Pinpoint the cell where the given text exists, returning its (x, y) midpoint coordinate. 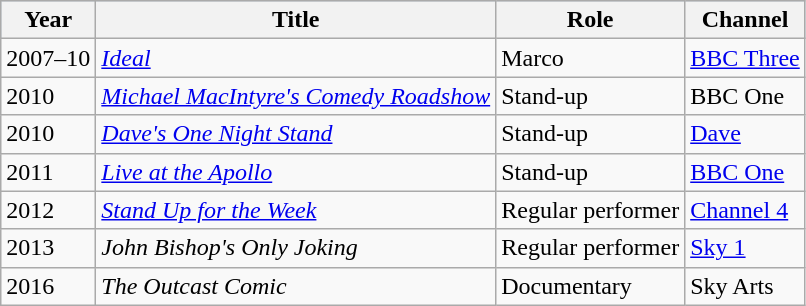
2011 (48, 172)
Dave's One Night Stand (296, 134)
Role (590, 20)
Documentary (590, 286)
Live at the Apollo (296, 172)
John Bishop's Only Joking (296, 248)
Stand Up for the Week (296, 210)
Marco (590, 58)
The Outcast Comic (296, 286)
Title (296, 20)
Channel 4 (746, 210)
Michael MacIntyre's Comedy Roadshow (296, 96)
2013 (48, 248)
Ideal (296, 58)
Dave (746, 134)
2016 (48, 286)
Sky 1 (746, 248)
Channel (746, 20)
2007–10 (48, 58)
BBC Three (746, 58)
2012 (48, 210)
Sky Arts (746, 286)
Year (48, 20)
